Determine the [x, y] coordinate at the center of the cell enclosing the given text.  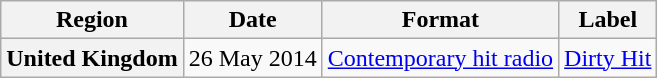
Format [440, 20]
United Kingdom [92, 58]
Region [92, 20]
26 May 2014 [252, 58]
Contemporary hit radio [440, 58]
Dirty Hit [608, 58]
Label [608, 20]
Date [252, 20]
